Provide the [X, Y] coordinate of the cell's center where the given text is located.  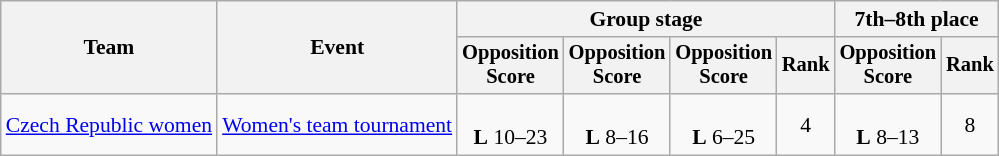
Women's team tournament [337, 124]
8 [970, 124]
L 8–13 [888, 124]
7th–8th place [917, 19]
Event [337, 48]
L 10–23 [510, 124]
L 6–25 [724, 124]
Czech Republic women [109, 124]
Group stage [646, 19]
L 8–16 [618, 124]
4 [806, 124]
Team [109, 48]
